Return the [X, Y] coordinate for the center point of the cell that contains the specified text.  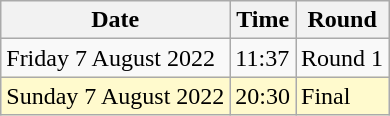
Round [342, 20]
Time [263, 20]
Round 1 [342, 58]
Date [116, 20]
11:37 [263, 58]
20:30 [263, 96]
Final [342, 96]
Friday 7 August 2022 [116, 58]
Sunday 7 August 2022 [116, 96]
